For the text-containing cell, return its midpoint in [x, y] coordinate format. 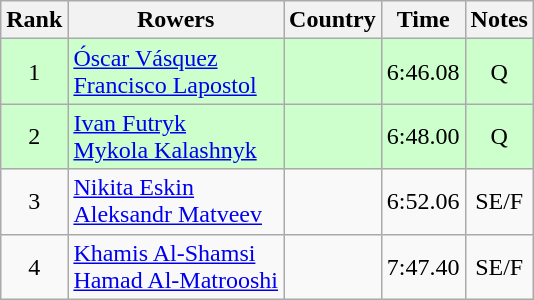
Ivan FutrykMykola Kalashnyk [176, 136]
6:52.06 [423, 202]
2 [34, 136]
Time [423, 20]
Notes [499, 20]
7:47.40 [423, 266]
6:48.00 [423, 136]
1 [34, 72]
3 [34, 202]
4 [34, 266]
Khamis Al-ShamsiHamad Al-Matrooshi [176, 266]
6:46.08 [423, 72]
Country [333, 20]
Rank [34, 20]
Rowers [176, 20]
Nikita EskinAleksandr Matveev [176, 202]
Óscar VásquezFrancisco Lapostol [176, 72]
